Locate the cell with the specified text and output its [x, y] center coordinate. 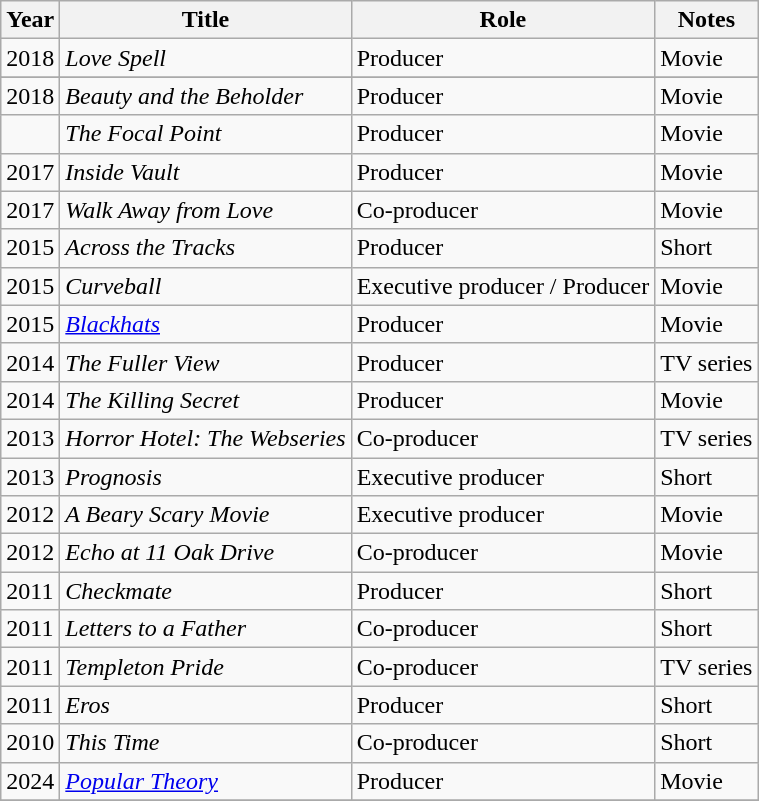
Beauty and the Beholder [206, 96]
Across the Tracks [206, 248]
Walk Away from Love [206, 210]
Inside Vault [206, 172]
Role [503, 20]
Letters to a Father [206, 629]
Blackhats [206, 324]
A Beary Scary Movie [206, 515]
Year [30, 20]
Notes [706, 20]
Executive producer / Producer [503, 286]
Horror Hotel: The Webseries [206, 438]
Popular Theory [206, 781]
Curveball [206, 286]
Title [206, 20]
This Time [206, 743]
The Killing Secret [206, 400]
Love Spell [206, 58]
Checkmate [206, 591]
Echo at 11 Oak Drive [206, 553]
2024 [30, 781]
2010 [30, 743]
The Focal Point [206, 134]
Prognosis [206, 477]
Eros [206, 705]
Templeton Pride [206, 667]
The Fuller View [206, 362]
